Return the (x, y) coordinate for the center point of the cell that contains the specified text.  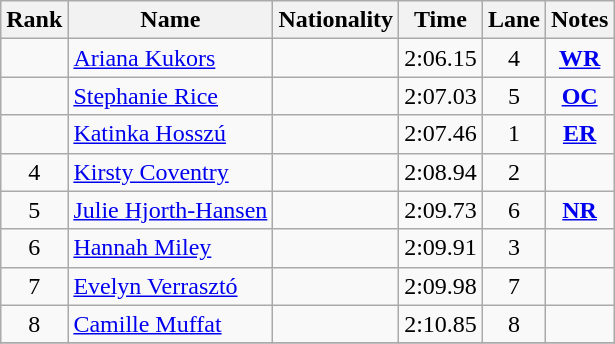
1 (514, 134)
NR (579, 210)
ER (579, 134)
Notes (579, 20)
Stephanie Rice (170, 96)
Hannah Miley (170, 248)
2:08.94 (441, 172)
Name (170, 20)
2:09.98 (441, 286)
3 (514, 248)
Kirsty Coventry (170, 172)
WR (579, 58)
Time (441, 20)
2 (514, 172)
2:09.91 (441, 248)
2:07.46 (441, 134)
Katinka Hosszú (170, 134)
2:10.85 (441, 324)
Lane (514, 20)
2:06.15 (441, 58)
2:07.03 (441, 96)
OC (579, 96)
Evelyn Verrasztó (170, 286)
Ariana Kukors (170, 58)
2:09.73 (441, 210)
Nationality (336, 20)
Rank (34, 20)
Camille Muffat (170, 324)
Julie Hjorth-Hansen (170, 210)
